Search for the cell housing the specified text and yield its (x, y) center coordinate. 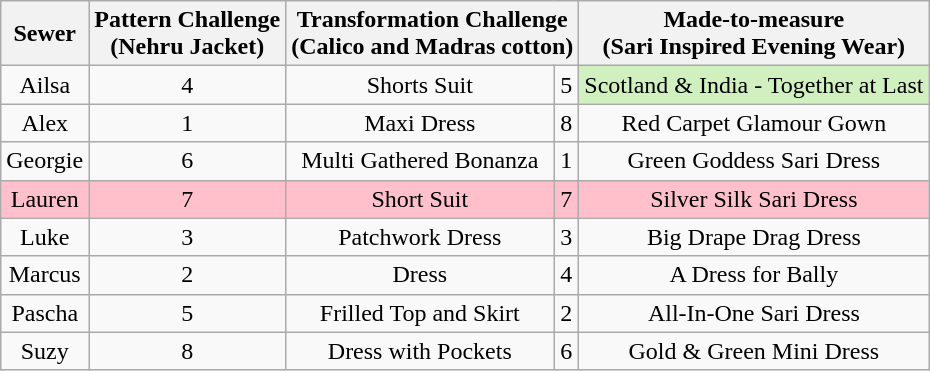
Multi Gathered Bonanza (420, 161)
All-In-One Sari Dress (754, 313)
Lauren (45, 199)
Patchwork Dress (420, 237)
Shorts Suit (420, 85)
Pascha (45, 313)
Scotland & India - Together at Last (754, 85)
Big Drape Drag Dress (754, 237)
Red Carpet Glamour Gown (754, 123)
Alex (45, 123)
Sewer (45, 34)
Dress with Pockets (420, 351)
A Dress for Bally (754, 275)
Luke (45, 237)
Ailsa (45, 85)
Short Suit (420, 199)
Made-to-measure(Sari Inspired Evening Wear) (754, 34)
Pattern Challenge(Nehru Jacket) (188, 34)
Dress (420, 275)
Green Goddess Sari Dress (754, 161)
Maxi Dress (420, 123)
Suzy (45, 351)
Marcus (45, 275)
Georgie (45, 161)
Transformation Challenge(Calico and Madras cotton) (432, 34)
Silver Silk Sari Dress (754, 199)
Gold & Green Mini Dress (754, 351)
Frilled Top and Skirt (420, 313)
